Return the [X, Y] coordinate for the center point of the cell that contains the specified text.  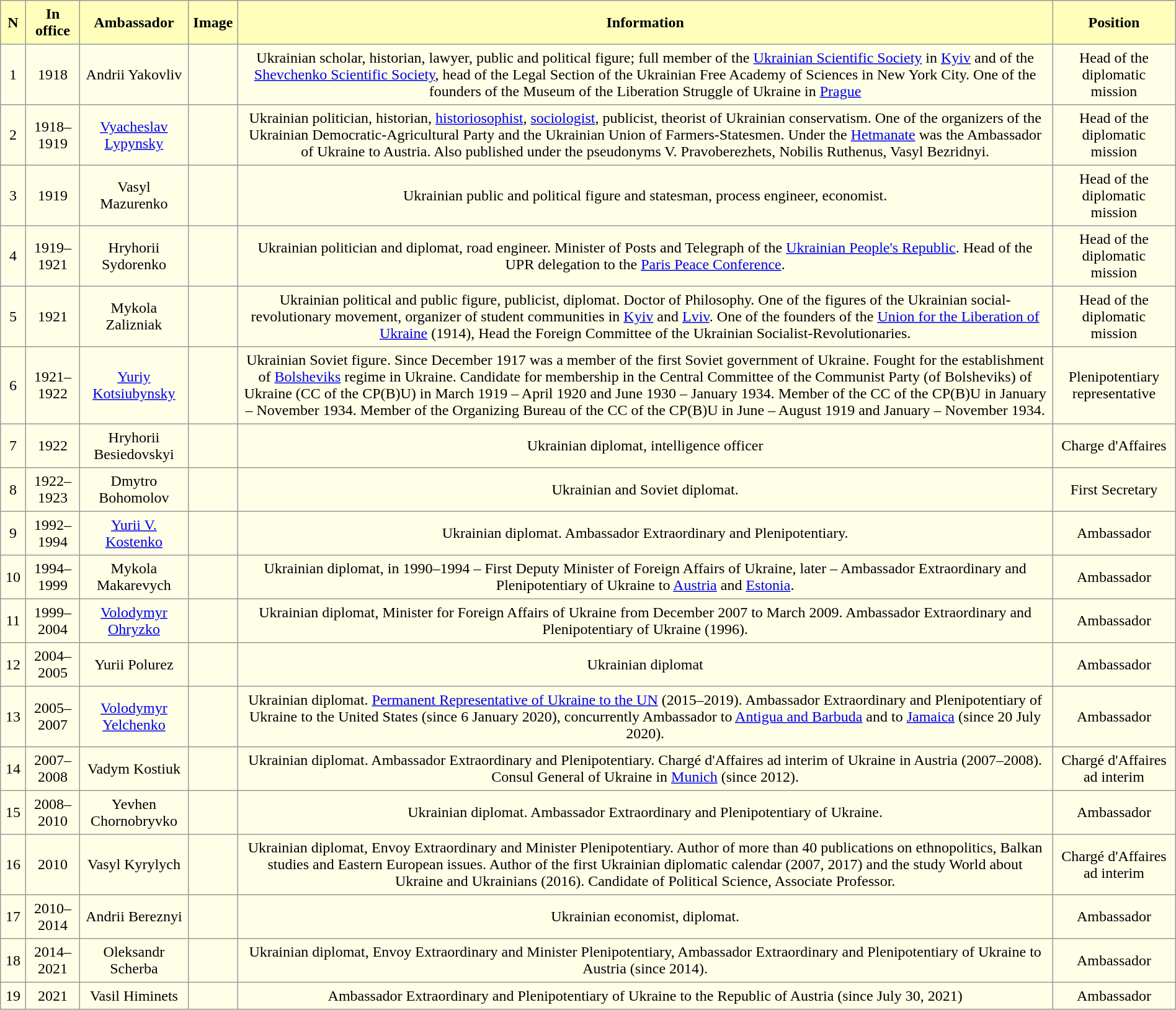
2005–2007 [52, 717]
Mykola Zalizniak [134, 316]
1 [13, 74]
Dmytro Bohomolov [134, 489]
2010–2014 [52, 916]
Information [645, 22]
16 [13, 865]
12 [13, 664]
1919–1921 [52, 256]
N [13, 22]
Volodymyr Ohryzko [134, 620]
1994–1999 [52, 577]
1918–1919 [52, 135]
18 [13, 960]
Yurii V. Kostenko [134, 533]
1992–1994 [52, 533]
First Secretary [1114, 489]
Ukrainian diplomat, intelligence officer [645, 445]
17 [13, 916]
2021 [52, 996]
1922–1923 [52, 489]
Ukrainian diplomat. Ambassador Extraordinary and Plenipotentiary. [645, 533]
Vyacheslav Lypynsky [134, 135]
10 [13, 577]
1919 [52, 195]
Hryhorii Besiedovskyi [134, 445]
Ukrainian public and political figure and statesman, process engineer, economist. [645, 195]
Ambassador Extraordinary and Plenipotentiary of Ukraine to the Republic of Austria (since July 30, 2021) [645, 996]
7 [13, 445]
1921 [52, 316]
19 [13, 996]
Ukrainian and Soviet diplomat. [645, 489]
Charge d'Affaires [1114, 445]
Position [1114, 22]
Yuriy Kotsiubynsky [134, 385]
Vadym Kostiuk [134, 769]
Vasyl Mazurenko [134, 195]
2 [13, 135]
1918 [52, 74]
Ukrainian economist, diplomat. [645, 916]
Image [213, 22]
15 [13, 812]
Mykola Makarevych [134, 577]
Vasyl Kyrylych [134, 865]
Yevhen Chornobryvko [134, 812]
Andrii Yakovliv [134, 74]
Yurii Polurez [134, 664]
Andrii Bereznyi [134, 916]
Oleksandr Scherba [134, 960]
2014–2021 [52, 960]
6 [13, 385]
Hryhorii Sydorenko [134, 256]
Ukrainian diplomat [645, 664]
5 [13, 316]
Vasil Himinets [134, 996]
In office [52, 22]
1999–2004 [52, 620]
2007–2008 [52, 769]
Ukrainian diplomat. Ambassador Extraordinary and Plenipotentiary of Ukraine. [645, 812]
Plenipotentiary representative [1114, 385]
Volodymyr Yelchenko [134, 717]
3 [13, 195]
8 [13, 489]
9 [13, 533]
2008–2010 [52, 812]
4 [13, 256]
1921–1922 [52, 385]
13 [13, 717]
1922 [52, 445]
11 [13, 620]
2010 [52, 865]
14 [13, 769]
2004–2005 [52, 664]
